Search for the cell housing the specified text and yield its (X, Y) center coordinate. 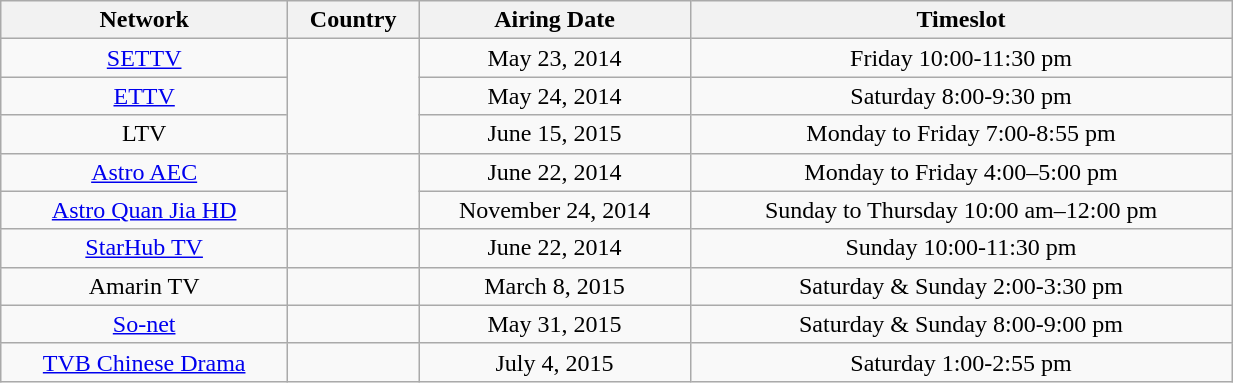
Astro AEC (144, 172)
Monday to Friday 7:00-8:55 pm (960, 134)
ETTV (144, 96)
Saturday & Sunday 2:00-3:30 pm (960, 286)
May 31, 2015 (555, 324)
Astro Quan Jia HD (144, 210)
June 15, 2015 (555, 134)
Sunday to Thursday 10:00 am–12:00 pm (960, 210)
Saturday & Sunday 8:00-9:00 pm (960, 324)
Saturday 1:00-2:55 pm (960, 362)
LTV (144, 134)
Timeslot (960, 20)
May 24, 2014 (555, 96)
Monday to Friday 4:00–5:00 pm (960, 172)
March 8, 2015 (555, 286)
Airing Date (555, 20)
Amarin TV (144, 286)
Network (144, 20)
Sunday 10:00-11:30 pm (960, 248)
July 4, 2015 (555, 362)
November 24, 2014 (555, 210)
Country (354, 20)
Saturday 8:00-9:30 pm (960, 96)
Friday 10:00-11:30 pm (960, 58)
StarHub TV (144, 248)
May 23, 2014 (555, 58)
TVB Chinese Drama (144, 362)
SETTV (144, 58)
So-net (144, 324)
